Capture the cell that displays the provided text and extract its (x, y) central coordinate. 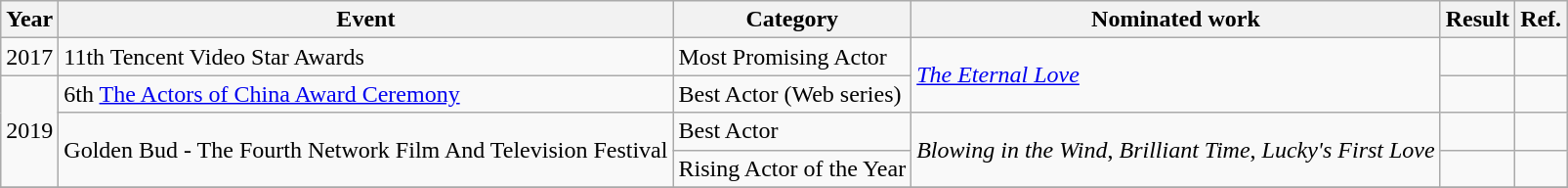
11th Tencent Video Star Awards (365, 57)
Ref. (1542, 20)
Blowing in the Wind, Brilliant Time, Lucky's First Love (1176, 150)
Event (365, 20)
6th The Actors of China Award Ceremony (365, 94)
Year (29, 20)
Rising Actor of the Year (792, 168)
2017 (29, 57)
2019 (29, 131)
Most Promising Actor (792, 57)
Golden Bud - The Fourth Network Film And Television Festival (365, 150)
Nominated work (1176, 20)
Best Actor (792, 131)
Best Actor (Web series) (792, 94)
Result (1477, 20)
Category (792, 20)
The Eternal Love (1176, 75)
